From the cell containing the given text, extract its center point as [x, y] coordinate. 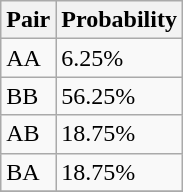
Probability [120, 20]
BA [28, 172]
Pair [28, 20]
AA [28, 58]
6.25% [120, 58]
BB [28, 96]
AB [28, 134]
56.25% [120, 96]
